Extract the [x, y] coordinate from the center of the cell holding the provided text.  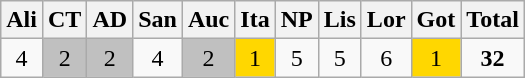
NP [296, 20]
AD [110, 20]
CT [64, 20]
Ita [255, 20]
Ali [22, 20]
Total [493, 20]
San [158, 20]
Auc [208, 20]
Got [436, 20]
Lis [340, 20]
32 [493, 58]
Lor [386, 20]
6 [386, 58]
